From the cell containing the given text, extract its center point as [x, y] coordinate. 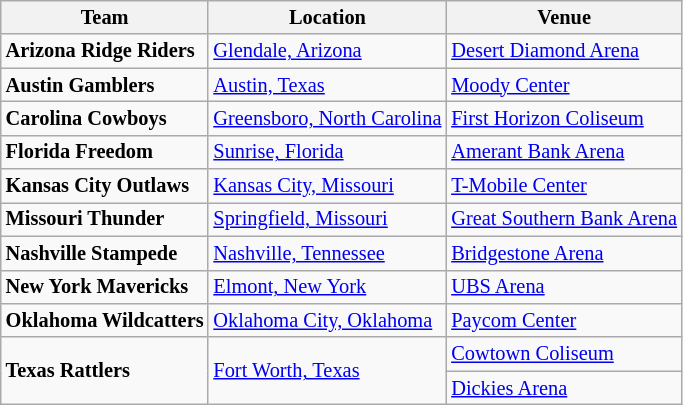
Missouri Thunder [105, 219]
Carolina Cowboys [105, 118]
Bridgestone Arena [564, 253]
Texas Rattlers [105, 370]
Nashville Stampede [105, 253]
Glendale, Arizona [327, 51]
T-Mobile Center [564, 186]
UBS Arena [564, 287]
Team [105, 17]
Location [327, 17]
Desert Diamond Arena [564, 51]
Paycom Center [564, 320]
Elmont, New York [327, 287]
Austin, Texas [327, 85]
Oklahoma Wildcatters [105, 320]
Kansas City, Missouri [327, 186]
Venue [564, 17]
Dickies Arena [564, 388]
Greensboro, North Carolina [327, 118]
Fort Worth, Texas [327, 370]
Oklahoma City, Oklahoma [327, 320]
Austin Gamblers [105, 85]
Moody Center [564, 85]
Kansas City Outlaws [105, 186]
Springfield, Missouri [327, 219]
Cowtown Coliseum [564, 354]
Great Southern Bank Arena [564, 219]
First Horizon Coliseum [564, 118]
Amerant Bank Arena [564, 152]
Sunrise, Florida [327, 152]
Nashville, Tennessee [327, 253]
New York Mavericks [105, 287]
Arizona Ridge Riders [105, 51]
Florida Freedom [105, 152]
